Determine the [X, Y] coordinate at the center of the cell enclosing the given text.  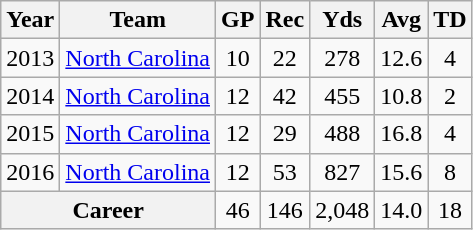
TD [450, 20]
42 [285, 96]
146 [285, 210]
2014 [30, 96]
278 [342, 58]
2016 [30, 172]
46 [238, 210]
8 [450, 172]
14.0 [402, 210]
16.8 [402, 134]
10.8 [402, 96]
15.6 [402, 172]
Career [108, 210]
Yds [342, 20]
53 [285, 172]
Rec [285, 20]
Year [30, 20]
29 [285, 134]
10 [238, 58]
827 [342, 172]
GP [238, 20]
18 [450, 210]
2013 [30, 58]
2015 [30, 134]
455 [342, 96]
22 [285, 58]
Team [138, 20]
2 [450, 96]
12.6 [402, 58]
488 [342, 134]
2,048 [342, 210]
Avg [402, 20]
